Locate the cell with the specified text and output its [X, Y] center coordinate. 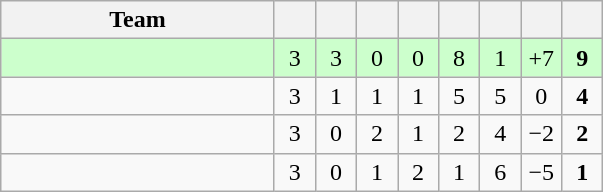
Team [138, 20]
9 [582, 58]
6 [500, 172]
−5 [542, 172]
−2 [542, 134]
8 [460, 58]
+7 [542, 58]
